Detect which cell encompasses the target text, then output its [X, Y] center coordinate. 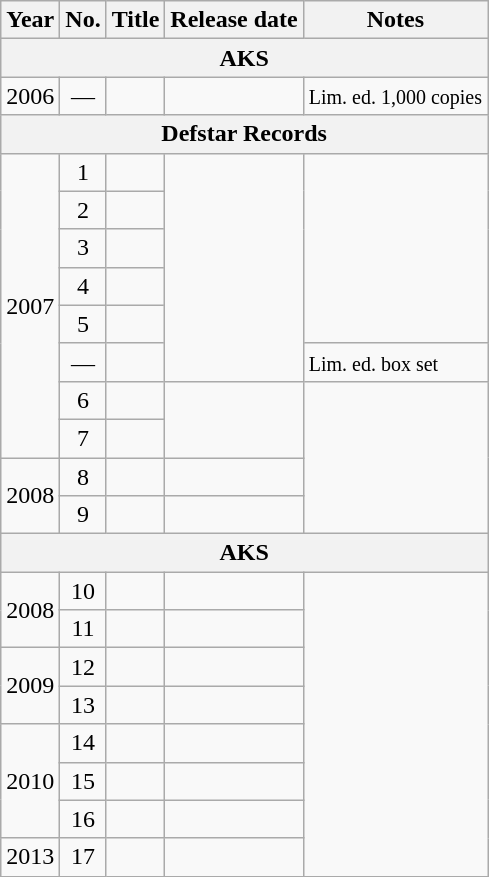
10 [83, 591]
2010 [30, 781]
12 [83, 667]
Year [30, 20]
13 [83, 705]
3 [83, 248]
Title [136, 20]
14 [83, 743]
Lim. ed. box set [395, 362]
4 [83, 286]
9 [83, 515]
7 [83, 438]
8 [83, 477]
2 [83, 210]
11 [83, 629]
No. [83, 20]
5 [83, 324]
2009 [30, 686]
15 [83, 781]
1 [83, 172]
Release date [234, 20]
Defstar Records [244, 134]
Lim. ed. 1,000 copies [395, 96]
2006 [30, 96]
2013 [30, 857]
Notes [395, 20]
17 [83, 857]
6 [83, 400]
2007 [30, 305]
16 [83, 819]
